Identify which cell holds the provided text, then report its [X, Y] central coordinate. 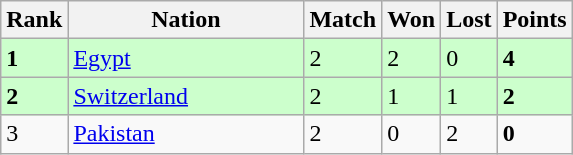
Pakistan [186, 134]
4 [534, 58]
Rank [34, 20]
Nation [186, 20]
Lost [469, 20]
Egypt [186, 58]
3 [34, 134]
Won [412, 20]
Match [343, 20]
Points [534, 20]
Switzerland [186, 96]
